Extract the [x, y] coordinate from the center of the cell holding the provided text.  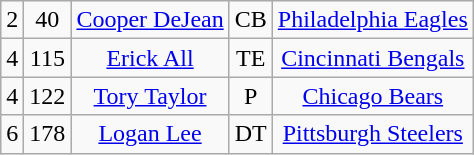
Chicago Bears [372, 96]
2 [12, 20]
P [250, 96]
Erick All [150, 58]
Philadelphia Eagles [372, 20]
DT [250, 134]
122 [48, 96]
Tory Taylor [150, 96]
40 [48, 20]
Cincinnati Bengals [372, 58]
Cooper DeJean [150, 20]
178 [48, 134]
115 [48, 58]
TE [250, 58]
Logan Lee [150, 134]
CB [250, 20]
6 [12, 134]
Pittsburgh Steelers [372, 134]
